Locate the cell with the specified text and output its [x, y] center coordinate. 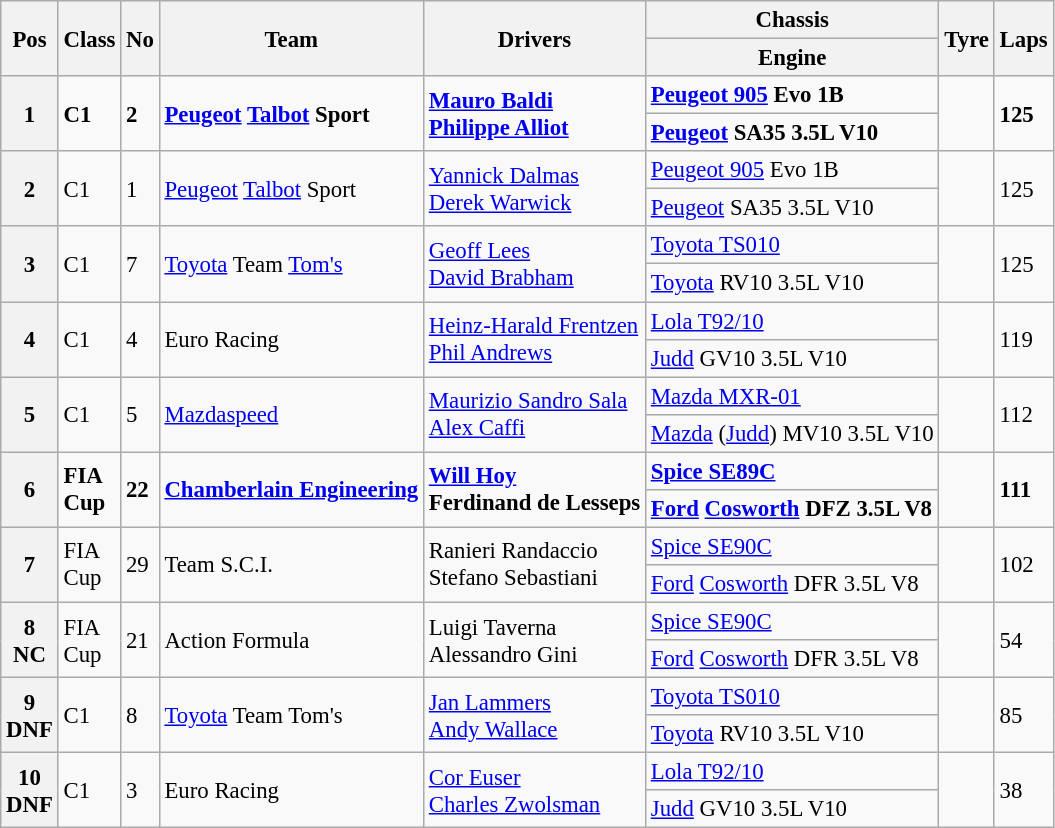
Mazda (Judd) MV10 3.5L V10 [792, 433]
10DNF [30, 790]
Laps [1024, 38]
Cor Euser Charles Zwolsman [534, 790]
Chamberlain Engineering [291, 490]
Maurizio Sandro Sala Alex Caffi [534, 414]
8 [140, 716]
Jan Lammers Andy Wallace [534, 716]
119 [1024, 340]
No [140, 38]
Ford Cosworth DFZ 3.5L V8 [792, 509]
9DNF [30, 716]
Chassis [792, 20]
Engine [792, 58]
Mauro Baldi Philippe Alliot [534, 114]
Yannick Dalmas Derek Warwick [534, 188]
Geoff Lees David Brabham [534, 264]
Mazdaspeed [291, 414]
Will Hoy Ferdinand de Lesseps [534, 490]
102 [1024, 564]
29 [140, 564]
Drivers [534, 38]
54 [1024, 640]
112 [1024, 414]
8NC [30, 640]
111 [1024, 490]
Action Formula [291, 640]
21 [140, 640]
Mazda MXR-01 [792, 396]
Heinz-Harald Frentzen Phil Andrews [534, 340]
6 [30, 490]
22 [140, 490]
Team S.C.I. [291, 564]
Ranieri Randaccio Stefano Sebastiani [534, 564]
Class [90, 38]
Luigi Taverna Alessandro Gini [534, 640]
Spice SE89C [792, 471]
Pos [30, 38]
Team [291, 38]
Tyre [966, 38]
85 [1024, 716]
38 [1024, 790]
